Capture the cell that displays the provided text and extract its (X, Y) central coordinate. 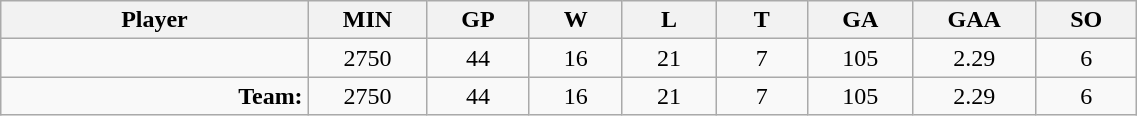
W (576, 20)
GAA (974, 20)
GP (478, 20)
SO (1086, 20)
GA (860, 20)
Player (154, 20)
T (762, 20)
Team: (154, 96)
MIN (368, 20)
L (668, 20)
